Determine the (X, Y) coordinate at the center of the cell enclosing the given text.  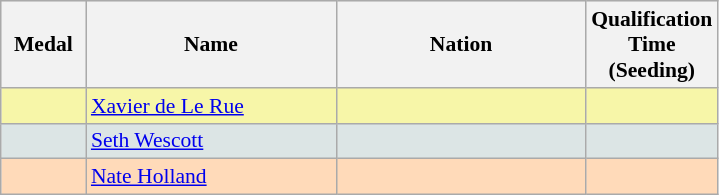
Nate Holland (211, 177)
Seth Wescott (211, 141)
Qualification Time (Seeding) (652, 44)
Name (211, 44)
Nation (461, 44)
Xavier de Le Rue (211, 106)
Medal (44, 44)
